Scan for the cell matching the given text and deliver its (x, y) coordinate at center. 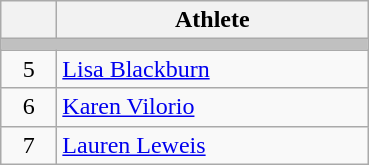
6 (29, 107)
5 (29, 69)
Karen Vilorio (212, 107)
Lisa Blackburn (212, 69)
Athlete (212, 20)
7 (29, 145)
Lauren Leweis (212, 145)
